Search for the cell housing the specified text and yield its [X, Y] center coordinate. 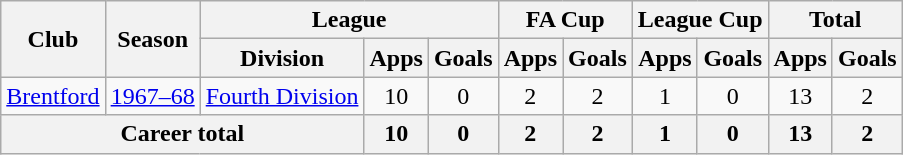
Fourth Division [282, 96]
Season [152, 39]
League [349, 20]
Club [53, 39]
League Cup [700, 20]
Division [282, 58]
FA Cup [565, 20]
Total [835, 20]
1967–68 [152, 96]
Brentford [53, 96]
Career total [182, 134]
